Scan for the cell matching the given text and deliver its (x, y) coordinate at center. 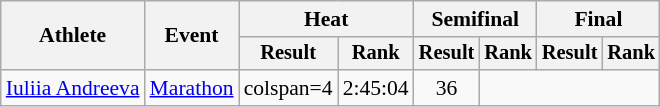
36 (447, 88)
Marathon (192, 88)
Final (598, 19)
Heat (326, 19)
2:45:04 (376, 88)
Event (192, 36)
Iuliia Andreeva (73, 88)
Athlete (73, 36)
colspan=4 (288, 88)
Semifinal (476, 19)
